Provide the [X, Y] coordinate of the cell's center where the given text is located.  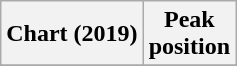
Chart (2019) [72, 34]
Peakposition [189, 34]
